Output the (x, y) coordinate of the center of the cell containing the given text.  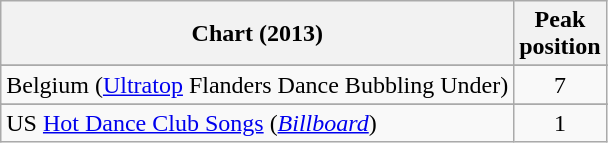
7 (560, 85)
US Hot Dance Club Songs (Billboard) (258, 123)
Peakposition (560, 34)
1 (560, 123)
Chart (2013) (258, 34)
Belgium (Ultratop Flanders Dance Bubbling Under) (258, 85)
